Scan for the cell matching the given text and deliver its (x, y) coordinate at center. 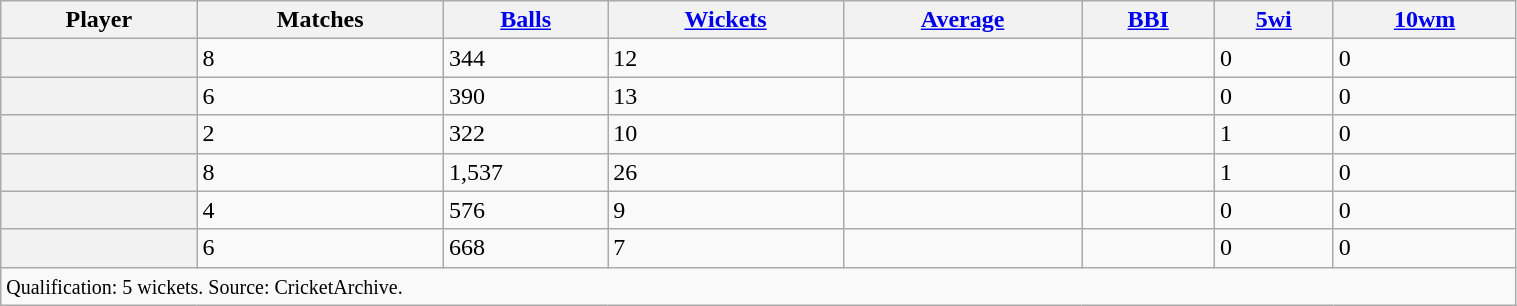
9 (726, 210)
Qualification: 5 wickets. Source: CricketArchive. (758, 286)
Player (99, 20)
BBI (1148, 20)
7 (726, 248)
Wickets (726, 20)
344 (526, 58)
Balls (526, 20)
390 (526, 96)
576 (526, 210)
12 (726, 58)
10wm (1424, 20)
13 (726, 96)
4 (320, 210)
Average (962, 20)
322 (526, 134)
1,537 (526, 172)
10 (726, 134)
26 (726, 172)
Matches (320, 20)
2 (320, 134)
5wi (1274, 20)
668 (526, 248)
